Detect which cell encompasses the target text, then output its (X, Y) center coordinate. 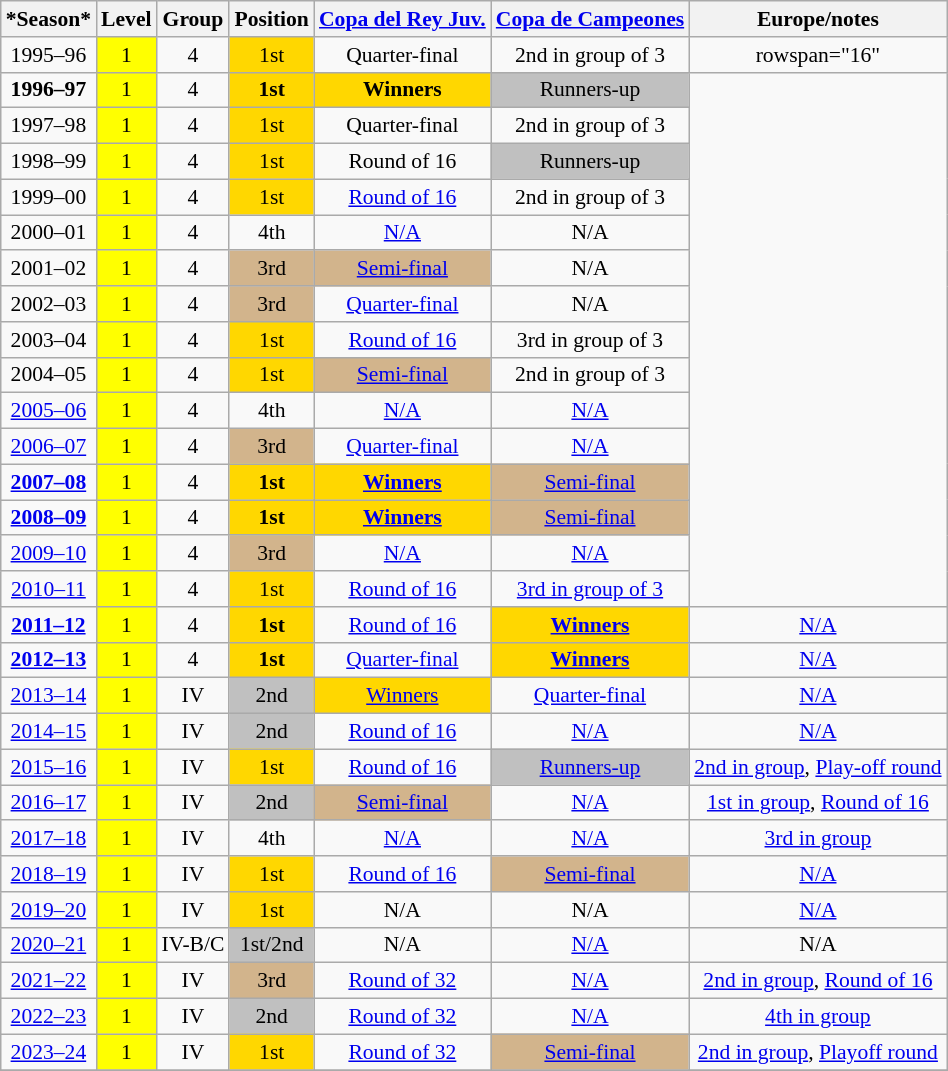
Level (126, 19)
2021–22 (48, 981)
2009–10 (48, 554)
2023–24 (48, 1052)
1st/2nd (271, 945)
IV-B/C (194, 945)
1997–98 (48, 126)
rowspan="16" (818, 55)
Position (271, 19)
1996–97 (48, 90)
4th in group (818, 1017)
2019–20 (48, 910)
2012–13 (48, 660)
*Season* (48, 19)
2000–01 (48, 233)
2011–12 (48, 625)
Europe/notes (818, 19)
2nd in group, Play-off round (818, 767)
2020–21 (48, 945)
2017–18 (48, 839)
2022–23 (48, 1017)
1st in group, Round of 16 (818, 803)
2nd in group, Playoff round (818, 1052)
2004–05 (48, 375)
2013–14 (48, 696)
2018–19 (48, 874)
1998–99 (48, 162)
2007–08 (48, 482)
2014–15 (48, 732)
2016–17 (48, 803)
2003–04 (48, 340)
3rd in group (818, 839)
1995–96 (48, 55)
2006–07 (48, 447)
2005–06 (48, 411)
2010–11 (48, 589)
Copa del Rey Juv. (402, 19)
Group (194, 19)
2008–09 (48, 518)
2015–16 (48, 767)
2001–02 (48, 269)
2nd in group, Round of 16 (818, 981)
1999–00 (48, 197)
Copa de Campeones (590, 19)
2002–03 (48, 304)
